Output the (X, Y) coordinate of the center of the cell containing the given text.  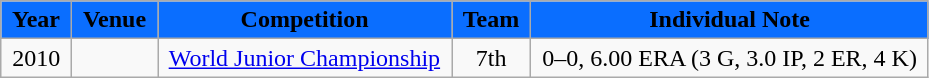
World Junior Championship (305, 58)
2010 (36, 58)
Competition (305, 20)
Individual Note (730, 20)
0–0, 6.00 ERA (3 G, 3.0 IP, 2 ER, 4 K) (730, 58)
7th (492, 58)
Venue (115, 20)
Team (492, 20)
Year (36, 20)
